Search for the cell housing the specified text and yield its [X, Y] center coordinate. 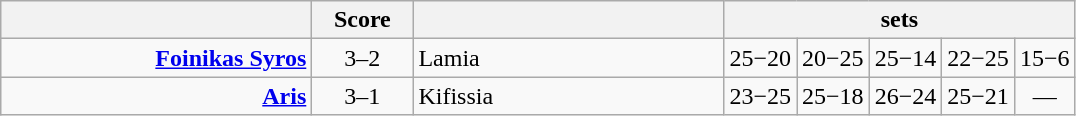
25−14 [906, 58]
20−25 [834, 58]
Aris [156, 96]
25−20 [760, 58]
15−6 [1044, 58]
25−18 [834, 96]
— [1044, 96]
23−25 [760, 96]
Foinikas Syros [156, 58]
3–1 [362, 96]
26−24 [906, 96]
sets [900, 20]
Score [362, 20]
3–2 [362, 58]
Lamia [568, 58]
Kifissia [568, 96]
22−25 [978, 58]
25−21 [978, 96]
